Output the (X, Y) coordinate of the center of the cell containing the given text.  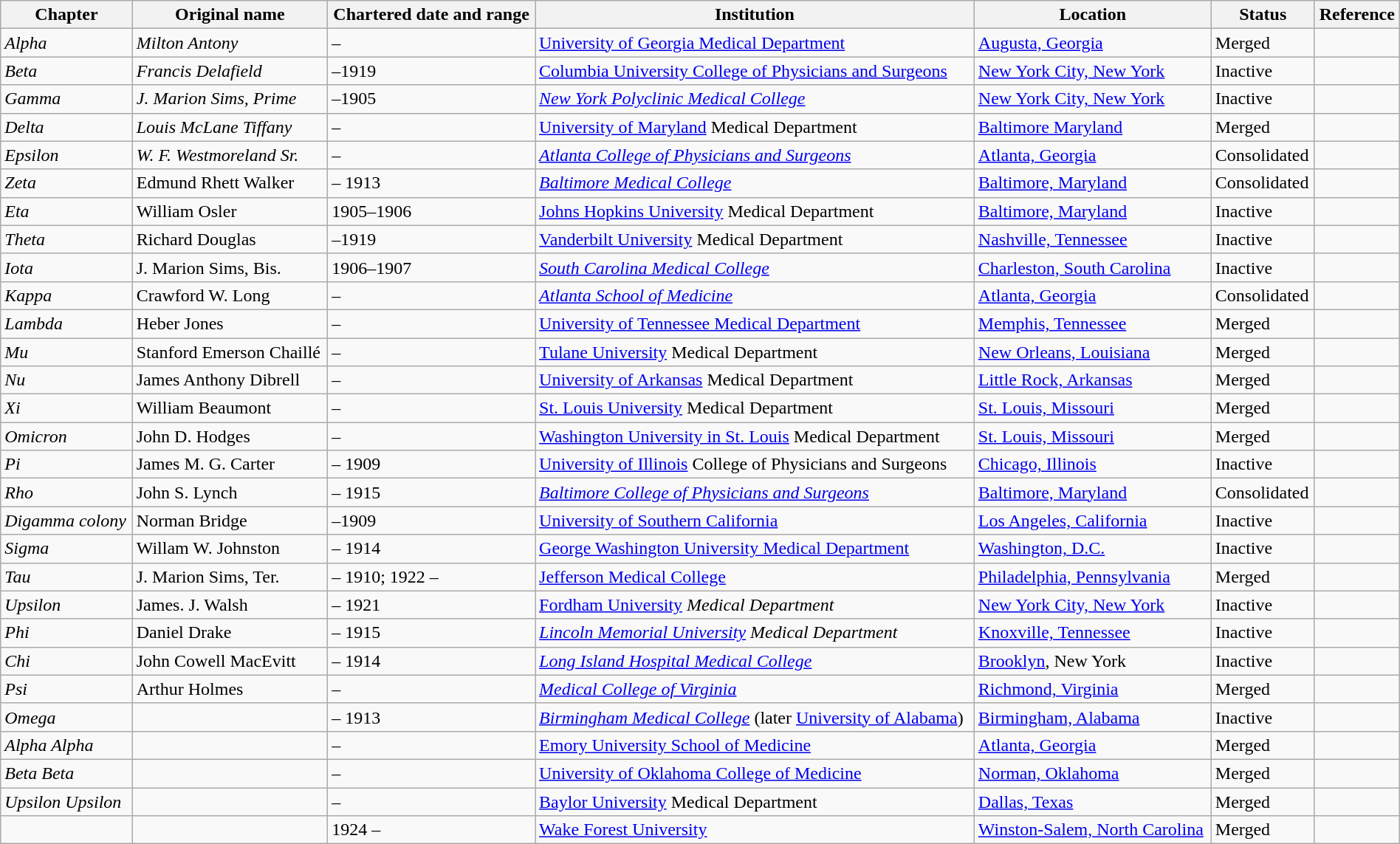
Rho (66, 493)
Birmingham Medical College (later University of Alabama) (755, 717)
Baylor University Medical Department (755, 801)
John D. Hodges (230, 436)
Phi (66, 633)
University of Southern California (755, 521)
Theta (66, 239)
J. Marion Sims, Bis. (230, 267)
James M. G. Carter (230, 464)
Omicron (66, 436)
Chicago, Illinois (1093, 464)
Pi (66, 464)
Little Rock, Arkansas (1093, 380)
William Beaumont (230, 408)
Long Island Hospital Medical College (755, 661)
Norman, Oklahoma (1093, 773)
–1909 (431, 521)
Edmund Rhett Walker (230, 183)
South Carolina Medical College (755, 267)
University of Maryland Medical Department (755, 127)
– 1909 (431, 464)
University of Illinois College of Physicians and Surgeons (755, 464)
Memphis, Tennessee (1093, 323)
1905–1906 (431, 211)
Chapter (66, 15)
Original name (230, 15)
Chartered date and range (431, 15)
Jefferson Medical College (755, 577)
Upsilon (66, 605)
Tau (66, 577)
Chi (66, 661)
James. J. Walsh (230, 605)
New York Polyclinic Medical College (755, 99)
William Osler (230, 211)
W. F. Westmoreland Sr. (230, 155)
Fordham University Medical Department (755, 605)
University of Tennessee Medical Department (755, 323)
Dallas, Texas (1093, 801)
Birmingham, Alabama (1093, 717)
University of Oklahoma College of Medicine (755, 773)
Medical College of Virginia (755, 689)
Delta (66, 127)
Atlanta School of Medicine (755, 295)
John Cowell MacEvitt (230, 661)
Epsilon (66, 155)
University of Arkansas Medical Department (755, 380)
Columbia University College of Physicians and Surgeons (755, 71)
– 1910; 1922 – (431, 577)
Francis Delafield (230, 71)
University of Georgia Medical Department (755, 43)
Tulane University Medical Department (755, 352)
Arthur Holmes (230, 689)
Crawford W. Long (230, 295)
J. Marion Sims, Ter. (230, 577)
Brooklyn, New York (1093, 661)
Louis McLane Tiffany (230, 127)
–1905 (431, 99)
Upsilon Upsilon (66, 801)
Philadelphia, Pennsylvania (1093, 577)
Vanderbilt University Medical Department (755, 239)
Reference (1357, 15)
Eta (66, 211)
Milton Antony (230, 43)
1924 – (431, 830)
Gamma (66, 99)
Zeta (66, 183)
Status (1263, 15)
Daniel Drake (230, 633)
George Washington University Medical Department (755, 549)
Wake Forest University (755, 830)
Beta (66, 71)
Richard Douglas (230, 239)
Alpha (66, 43)
Baltimore College of Physicians and Surgeons (755, 493)
J. Marion Sims, Prime (230, 99)
Institution (755, 15)
Johns Hopkins University Medical Department (755, 211)
Nashville, Tennessee (1093, 239)
Stanford Emerson Chaillé (230, 352)
Lincoln Memorial University Medical Department (755, 633)
Washington, D.C. (1093, 549)
Xi (66, 408)
Lambda (66, 323)
Iota (66, 267)
1906–1907 (431, 267)
Winston-Salem, North Carolina (1093, 830)
New Orleans, Louisiana (1093, 352)
Atlanta College of Physicians and Surgeons (755, 155)
Omega (66, 717)
Beta Beta (66, 773)
St. Louis University Medical Department (755, 408)
Baltimore Maryland (1093, 127)
Emory University School of Medicine (755, 745)
Norman Bridge (230, 521)
Psi (66, 689)
Los Angeles, California (1093, 521)
Knoxville, Tennessee (1093, 633)
Mu (66, 352)
Richmond, Virginia (1093, 689)
John S. Lynch (230, 493)
Alpha Alpha (66, 745)
Digamma colony (66, 521)
Augusta, Georgia (1093, 43)
Willam W. Johnston (230, 549)
Sigma (66, 549)
James Anthony Dibrell (230, 380)
Location (1093, 15)
Nu (66, 380)
Baltimore Medical College (755, 183)
Kappa (66, 295)
Charleston, South Carolina (1093, 267)
– 1921 (431, 605)
Heber Jones (230, 323)
Washington University in St. Louis Medical Department (755, 436)
